Detect which cell encompasses the target text, then output its [x, y] center coordinate. 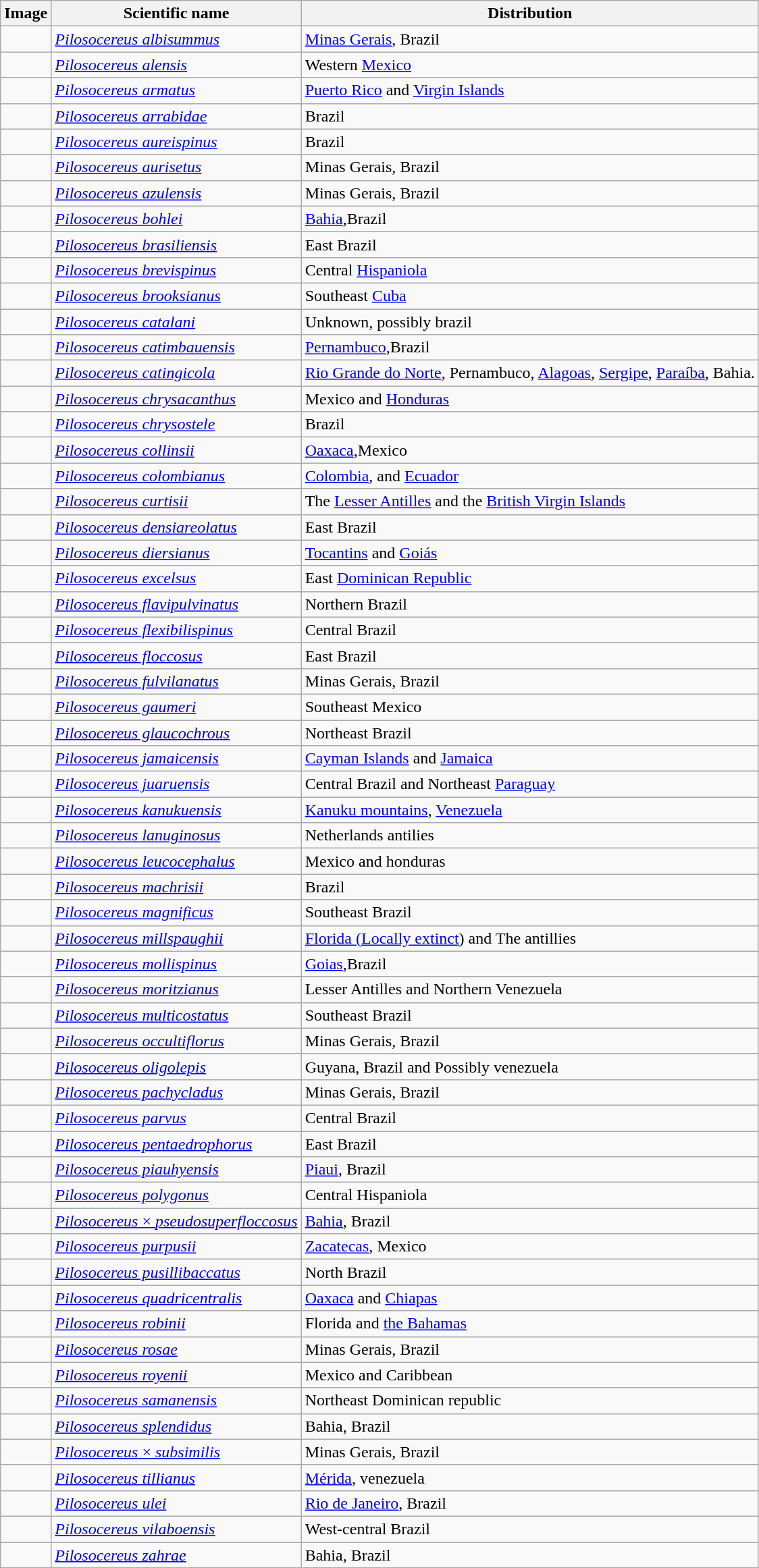
Pilosocereus moritzianus [176, 990]
Bahia,Brazil [529, 219]
Pilosocereus brooksianus [176, 296]
Pilosocereus pachycladus [176, 1092]
Florida and the Bahamas [529, 1324]
Puerto Rico and Virgin Islands [529, 90]
Zacatecas, Mexico [529, 1247]
Pilosocereus zahrae [176, 1555]
Kanuku mountains, Venezuela [529, 810]
East Dominican Republic [529, 578]
Oaxaca and Chiapas [529, 1298]
Pilosocereus chrysostele [176, 425]
Pilosocereus millspaughii [176, 938]
Southeast Mexico [529, 707]
Pilosocereus chrysacanthus [176, 399]
North Brazil [529, 1272]
Pilosocereus piauhyensis [176, 1170]
Pilosocereus juaruensis [176, 784]
Colombia, and Ecuador [529, 476]
The Lesser Antilles and the British Virgin Islands [529, 502]
Netherlands antilies [529, 836]
Pilosocereus kanukuensis [176, 810]
Northeast Brazil [529, 732]
Central Brazil and Northeast Paraguay [529, 784]
Pilosocereus robinii [176, 1324]
Pilosocereus pentaedrophorus [176, 1144]
Pilosocereus fulvilanatus [176, 681]
Pilosocereus glaucochrous [176, 732]
Pilosocereus aurisetus [176, 167]
Distribution [529, 13]
Pilosocereus brasiliensis [176, 244]
Pilosocereus × pseudosuperfloccosus [176, 1221]
Pilosocereus aureispinus [176, 142]
Northeast Dominican republic [529, 1401]
Tocantins and Goiás [529, 553]
Pilosocereus pusillibaccatus [176, 1272]
Pilosocereus oligolepis [176, 1066]
Pilosocereus × subsimilis [176, 1452]
Scientific name [176, 13]
Pilosocereus diersianus [176, 553]
Pilosocereus catingicola [176, 373]
Image [26, 13]
Western Mexico [529, 65]
Rio de Janeiro, Brazil [529, 1503]
Pilosocereus mollispinus [176, 964]
Pilosocereus flavipulvinatus [176, 604]
West-central Brazil [529, 1529]
Pilosocereus alensis [176, 65]
Pilosocereus albisummus [176, 39]
Piaui, Brazil [529, 1170]
Pilosocereus curtisii [176, 502]
Pilosocereus rosae [176, 1349]
Mérida, venezuela [529, 1478]
Pilosocereus armatus [176, 90]
Pilosocereus leucocephalus [176, 861]
Pilosocereus parvus [176, 1118]
Pilosocereus machrisii [176, 887]
Pilosocereus flexibilispinus [176, 630]
Pilosocereus densiareolatus [176, 527]
Pilosocereus collinsii [176, 450]
Pilosocereus tillianus [176, 1478]
Pilosocereus lanuginosus [176, 836]
Pilosocereus jamaicensis [176, 759]
Rio Grande do Norte, Pernambuco, Alagoas, Sergipe, Paraíba, Bahia. [529, 373]
Pilosocereus arrabidae [176, 116]
Pilosocereus vilaboensis [176, 1529]
Pilosocereus quadricentralis [176, 1298]
Pilosocereus colombianus [176, 476]
Pilosocereus samanensis [176, 1401]
Pernambuco,Brazil [529, 348]
Pilosocereus ulei [176, 1503]
Mexico and honduras [529, 861]
Goias,Brazil [529, 964]
Pilosocereus gaumeri [176, 707]
Pilosocereus magnificus [176, 913]
Pilosocereus multicostatus [176, 1015]
Guyana, Brazil and Possibly venezuela [529, 1066]
Pilosocereus excelsus [176, 578]
Florida (Locally extinct) and The antillies [529, 938]
Lesser Antilles and Northern Venezuela [529, 990]
Pilosocereus brevispinus [176, 270]
Pilosocereus floccosus [176, 655]
Unknown, possibly brazil [529, 322]
Mexico and Caribbean [529, 1375]
Southeast Cuba [529, 296]
Pilosocereus occultiflorus [176, 1041]
Pilosocereus catalani [176, 322]
Northern Brazil [529, 604]
Pilosocereus bohlei [176, 219]
Mexico and Honduras [529, 399]
Pilosocereus polygonus [176, 1195]
Cayman Islands and Jamaica [529, 759]
Pilosocereus royenii [176, 1375]
Pilosocereus purpusii [176, 1247]
Pilosocereus catimbauensis [176, 348]
Oaxaca,Mexico [529, 450]
Pilosocereus azulensis [176, 193]
Pilosocereus splendidus [176, 1426]
